Locate the cell with the specified text and output its (x, y) center coordinate. 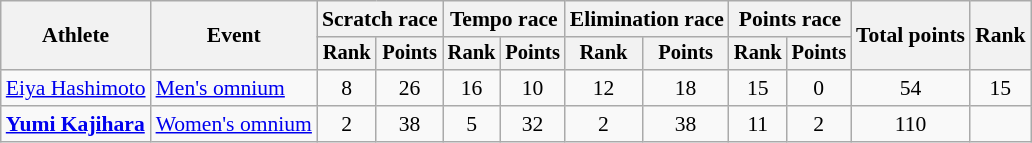
110 (910, 124)
0 (819, 88)
12 (604, 88)
Yumi Kajihara (76, 124)
11 (758, 124)
Eiya Hashimoto (76, 88)
Scratch race (380, 19)
Total points (910, 36)
Points race (790, 19)
54 (910, 88)
10 (532, 88)
8 (346, 88)
Women's omnium (234, 124)
Men's omnium (234, 88)
5 (472, 124)
Elimination race (647, 19)
26 (409, 88)
18 (686, 88)
Athlete (76, 36)
Tempo race (504, 19)
32 (532, 124)
Event (234, 36)
16 (472, 88)
